Detect which cell encompasses the target text, then output its [x, y] center coordinate. 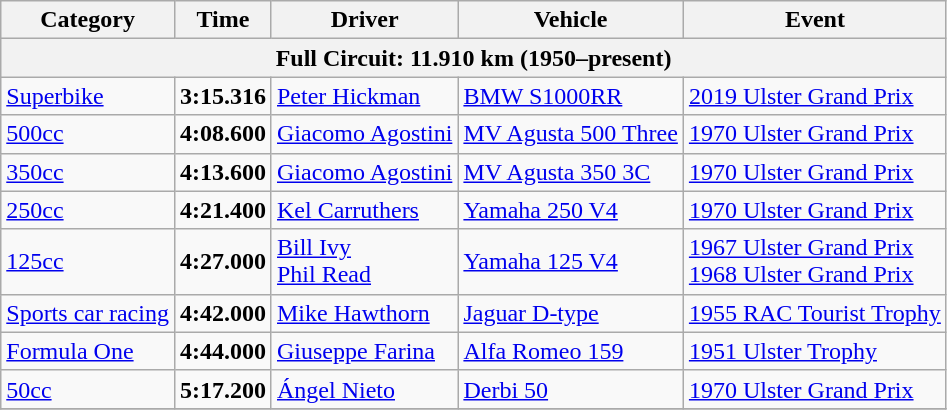
MV Agusta 500 Three [570, 134]
5:17.200 [222, 389]
3:15.316 [222, 96]
Ángel Nieto [364, 389]
Driver [364, 20]
1967 Ulster Grand Prix1968 Ulster Grand Prix [814, 262]
4:27.000 [222, 262]
Derbi 50 [570, 389]
Superbike [88, 96]
350cc [88, 172]
BMW S1000RR [570, 96]
250cc [88, 210]
Alfa Romeo 159 [570, 351]
Full Circuit: 11.910 km (1950–present) [474, 58]
Peter Hickman [364, 96]
500cc [88, 134]
1955 RAC Tourist Trophy [814, 313]
Giuseppe Farina [364, 351]
4:42.000 [222, 313]
Mike Hawthorn [364, 313]
Event [814, 20]
Vehicle [570, 20]
50cc [88, 389]
Kel Carruthers [364, 210]
4:21.400 [222, 210]
Time [222, 20]
4:44.000 [222, 351]
1951 Ulster Trophy [814, 351]
4:13.600 [222, 172]
Sports car racing [88, 313]
4:08.600 [222, 134]
Category [88, 20]
Formula One [88, 351]
125cc [88, 262]
2019 Ulster Grand Prix [814, 96]
Yamaha 250 V4 [570, 210]
Bill IvyPhil Read [364, 262]
MV Agusta 350 3C [570, 172]
Jaguar D-type [570, 313]
Yamaha 125 V4 [570, 262]
